Scan for the cell matching the given text and deliver its [X, Y] coordinate at center. 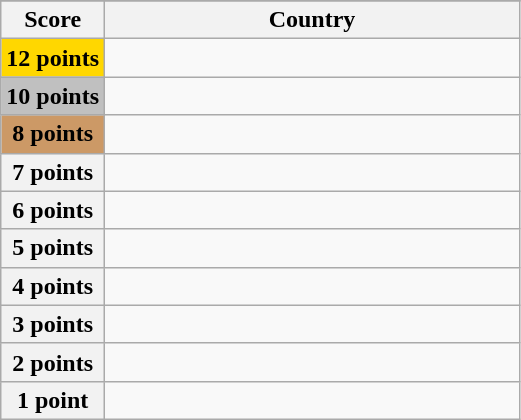
Country [312, 20]
10 points [53, 96]
3 points [53, 324]
1 point [53, 400]
4 points [53, 286]
Score [53, 20]
2 points [53, 362]
12 points [53, 58]
6 points [53, 210]
5 points [53, 248]
8 points [53, 134]
7 points [53, 172]
